Scan for the cell matching the given text and deliver its [X, Y] coordinate at center. 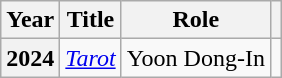
Role [196, 20]
Year [30, 20]
Title [90, 20]
Yoon Dong-In [196, 58]
Tarot [90, 58]
2024 [30, 58]
